Output the (X, Y) coordinate of the center of the cell containing the given text.  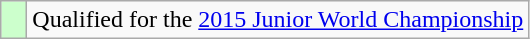
Qualified for the 2015 Junior World Championship (278, 20)
